Search for the cell housing the specified text and yield its [x, y] center coordinate. 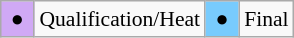
Final [266, 19]
Qualification/Heat [120, 19]
